Find where the given text appears and provide that cell's center as [x, y] coordinate. 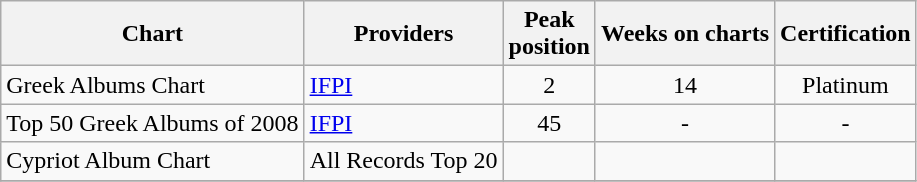
Top 50 Greek Albums of 2008 [152, 123]
Cypriot Album Chart [152, 161]
Chart [152, 34]
45 [549, 123]
All Records Top 20 [404, 161]
2 [549, 85]
Certification [846, 34]
14 [684, 85]
Weeks on charts [684, 34]
Providers [404, 34]
Peakposition [549, 34]
Platinum [846, 85]
Greek Albums Chart [152, 85]
